Return the [X, Y] coordinate for the center point of the cell that contains the specified text.  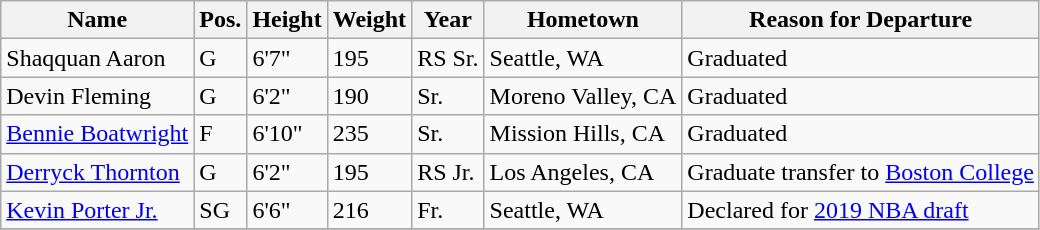
Mission Hills, CA [583, 134]
Graduate transfer to Boston College [861, 172]
6'7" [287, 58]
Reason for Departure [861, 20]
6'6" [287, 210]
Hometown [583, 20]
235 [369, 134]
Pos. [220, 20]
Los Angeles, CA [583, 172]
F [220, 134]
190 [369, 96]
Year [448, 20]
RS Jr. [448, 172]
Bennie Boatwright [98, 134]
216 [369, 210]
Kevin Porter Jr. [98, 210]
Derryck Thornton [98, 172]
Moreno Valley, CA [583, 96]
Name [98, 20]
RS Sr. [448, 58]
Shaqquan Aaron [98, 58]
Height [287, 20]
Fr. [448, 210]
Declared for 2019 NBA draft [861, 210]
Devin Fleming [98, 96]
SG [220, 210]
Weight [369, 20]
6'10" [287, 134]
